Detect which cell encompasses the target text, then output its (X, Y) center coordinate. 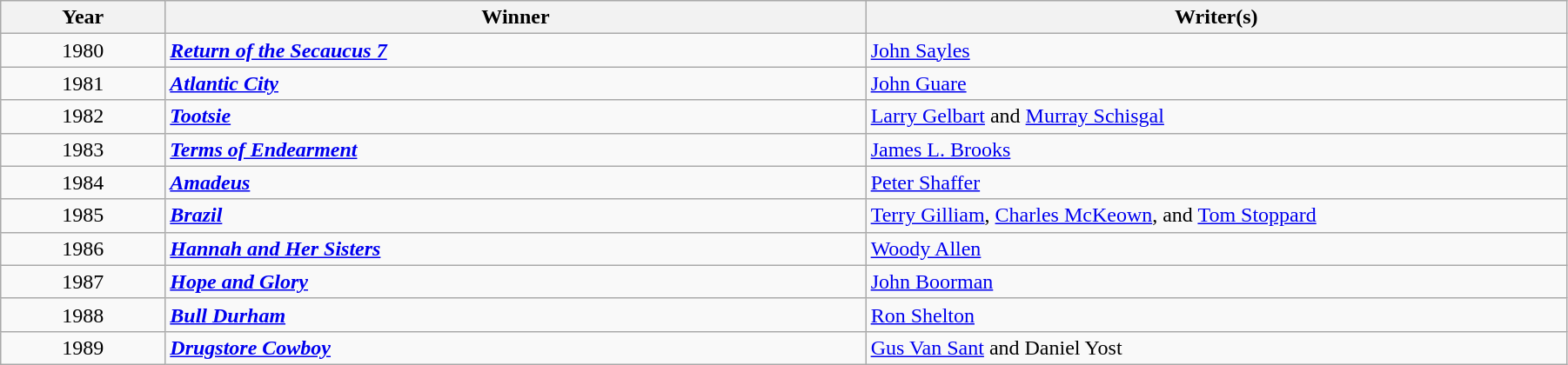
Winner (515, 17)
1985 (84, 216)
Ron Shelton (1216, 315)
Woody Allen (1216, 249)
Drugstore Cowboy (515, 348)
Amadeus (515, 182)
Peter Shaffer (1216, 182)
John Sayles (1216, 50)
1988 (84, 315)
Gus Van Sant and Daniel Yost (1216, 348)
Year (84, 17)
1987 (84, 282)
1984 (84, 182)
1986 (84, 249)
1983 (84, 149)
1981 (84, 83)
Brazil (515, 216)
James L. Brooks (1216, 149)
Writer(s) (1216, 17)
Terry Gilliam, Charles McKeown, and Tom Stoppard (1216, 216)
Return of the Secaucus 7 (515, 50)
Terms of Endearment (515, 149)
1980 (84, 50)
Hannah and Her Sisters (515, 249)
Bull Durham (515, 315)
John Boorman (1216, 282)
Tootsie (515, 116)
Larry Gelbart and Murray Schisgal (1216, 116)
Atlantic City (515, 83)
1982 (84, 116)
1989 (84, 348)
John Guare (1216, 83)
Hope and Glory (515, 282)
